Identify which cell holds the provided text, then report its [x, y] central coordinate. 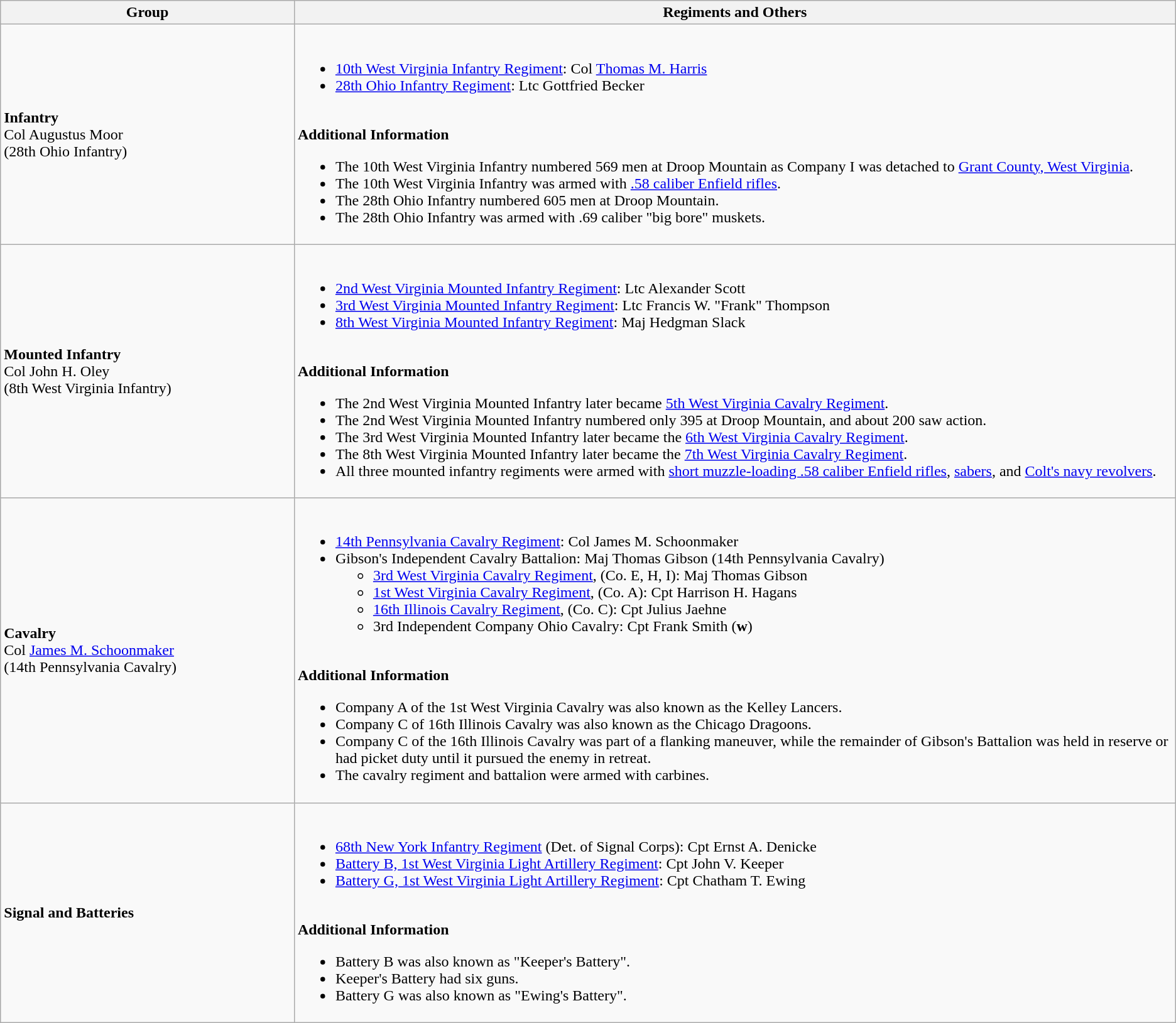
Signal and Batteries [148, 912]
CavalryCol James M. Schoonmaker(14th Pennsylvania Cavalry) [148, 651]
InfantryCol Augustus Moor(28th Ohio Infantry) [148, 134]
Mounted InfantryCol John H. Oley(8th West Virginia Infantry) [148, 371]
Regiments and Others [735, 13]
Group [148, 13]
